Scan for the cell matching the given text and deliver its (x, y) coordinate at center. 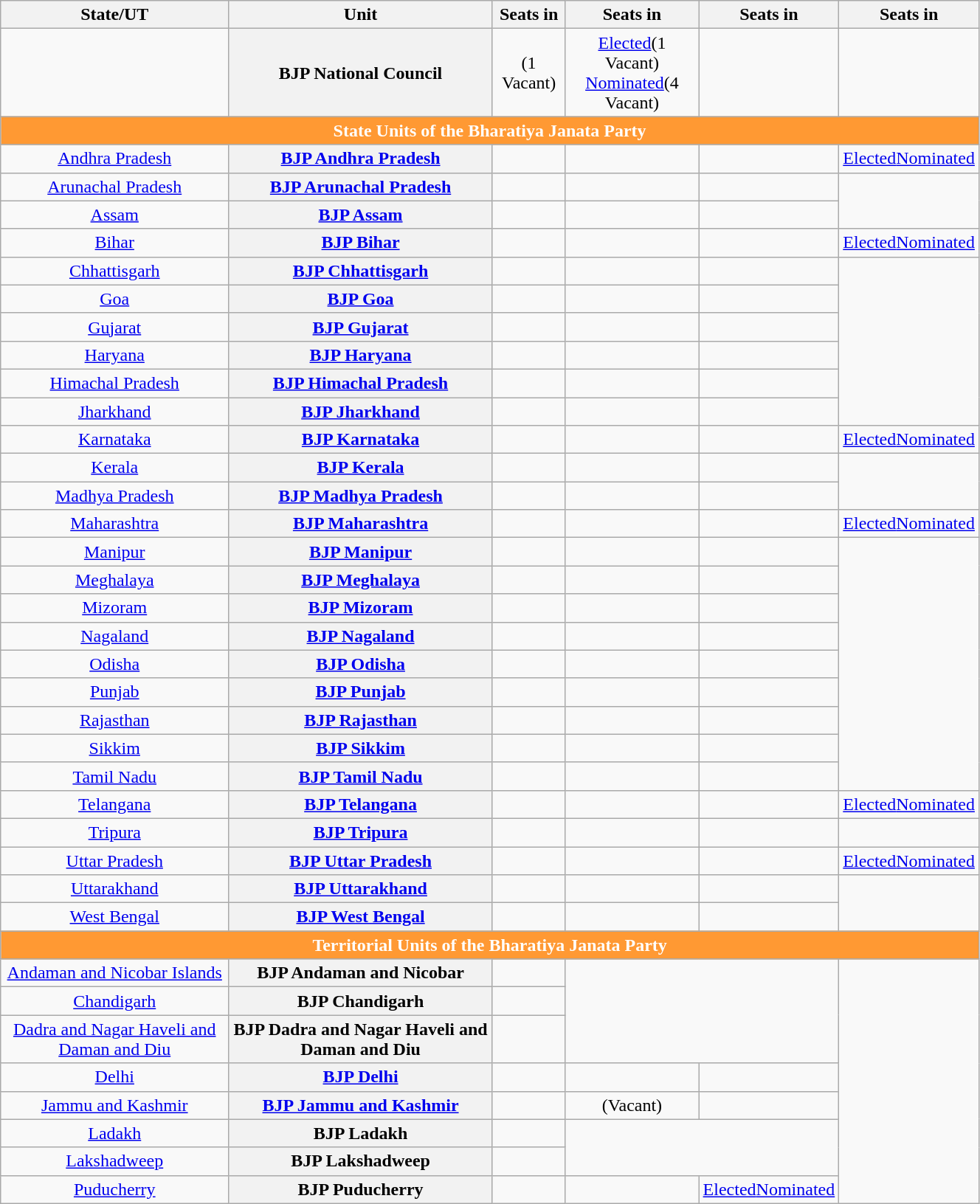
BJP Nagaland (361, 636)
Gujarat (115, 327)
BJP Puducherry (361, 1189)
Madhya Pradesh (115, 496)
Telangana (115, 804)
BJP West Bengal (361, 917)
Bihar (115, 243)
BJP Himachal Pradesh (361, 383)
Nagaland (115, 636)
BJP Madhya Pradesh (361, 496)
BJP Uttar Pradesh (361, 861)
BJP Jammu and Kashmir (361, 1105)
Assam (115, 215)
Karnataka (115, 440)
Uttar Pradesh (115, 861)
State/UT (115, 15)
Rajasthan (115, 720)
Puducherry (115, 1189)
BJP Goa (361, 299)
Maharashtra (115, 524)
BJP Jharkhand (361, 411)
Odisha (115, 664)
Sikkim (115, 748)
BJP Assam (361, 215)
Kerala (115, 468)
BJP Meghalaya (361, 580)
(1 Vacant) (528, 72)
BJP Gujarat (361, 327)
Goa (115, 299)
Haryana (115, 355)
Elected(1 Vacant)Nominated(4 Vacant) (632, 72)
State Units of the Bharatiya Janata Party (490, 131)
BJP Telangana (361, 804)
Tamil Nadu (115, 776)
BJP Punjab (361, 692)
BJP Kerala (361, 468)
BJP Odisha (361, 664)
BJP Bihar (361, 243)
Jharkhand (115, 411)
Chandigarh (115, 1001)
BJP Chhattisgarh (361, 271)
BJP Uttarakhand (361, 889)
Ladakh (115, 1133)
BJP Andhra Pradesh (361, 159)
BJP Andaman and Nicobar (361, 973)
Andhra Pradesh (115, 159)
BJP National Council (361, 72)
BJP Mizoram (361, 608)
Andaman and Nicobar Islands (115, 973)
BJP Haryana (361, 355)
BJP Tamil Nadu (361, 776)
Punjab (115, 692)
BJP Arunachal Pradesh (361, 187)
BJP Delhi (361, 1077)
Jammu and Kashmir (115, 1105)
Tripura (115, 832)
Chhattisgarh (115, 271)
Mizoram (115, 608)
BJP Lakshadweep (361, 1161)
Meghalaya (115, 580)
BJP Rajasthan (361, 720)
BJP Manipur (361, 552)
Himachal Pradesh (115, 383)
BJP Karnataka (361, 440)
BJP Chandigarh (361, 1001)
Territorial Units of the Bharatiya Janata Party (490, 945)
BJP Dadra and Nagar Haveli and Daman and Diu (361, 1039)
Unit (361, 15)
Arunachal Pradesh (115, 187)
BJP Ladakh (361, 1133)
Lakshadweep (115, 1161)
BJP Sikkim (361, 748)
BJP Maharashtra (361, 524)
(Vacant) (632, 1105)
Dadra and Nagar Haveli and Daman and Diu (115, 1039)
Uttarakhand (115, 889)
Manipur (115, 552)
West Bengal (115, 917)
Delhi (115, 1077)
BJP Tripura (361, 832)
